Pinpoint the cell where the given text exists, returning its (X, Y) midpoint coordinate. 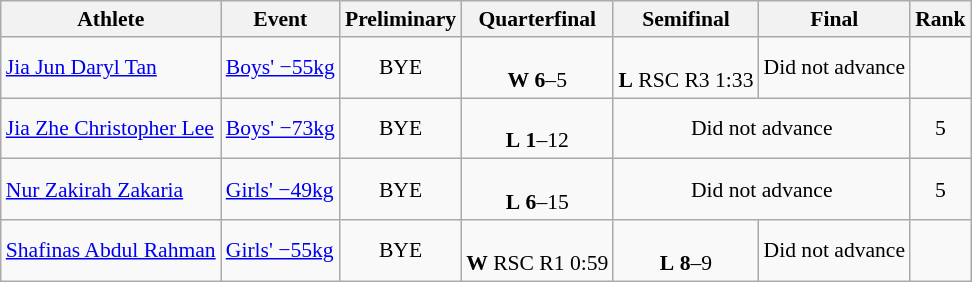
L 8–9 (686, 250)
Quarterfinal (537, 19)
Girls' −49kg (280, 190)
L 6–15 (537, 190)
W RSC R1 0:59 (537, 250)
L 1–12 (537, 128)
Girls' −55kg (280, 250)
Boys' −55kg (280, 68)
Event (280, 19)
Shafinas Abdul Rahman (111, 250)
Boys' −73kg (280, 128)
Preliminary (400, 19)
W 6–5 (537, 68)
Jia Jun Daryl Tan (111, 68)
Final (835, 19)
Rank (940, 19)
Semifinal (686, 19)
L RSC R3 1:33 (686, 68)
Nur Zakirah Zakaria (111, 190)
Athlete (111, 19)
Jia Zhe Christopher Lee (111, 128)
